For the text-containing cell, return its midpoint in [x, y] coordinate format. 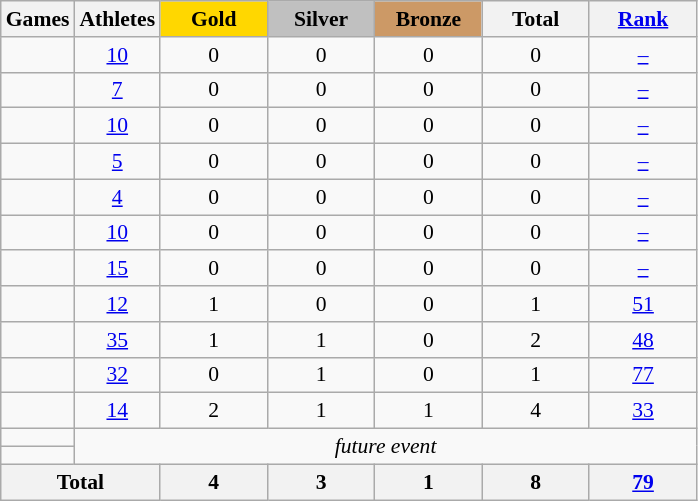
51 [642, 304]
15 [117, 269]
Athletes [117, 19]
79 [642, 482]
48 [642, 340]
Gold [214, 19]
Rank [642, 19]
future event [385, 447]
Bronze [428, 19]
7 [117, 90]
33 [642, 411]
32 [117, 375]
77 [642, 375]
3 [320, 482]
8 [536, 482]
14 [117, 411]
5 [117, 162]
Silver [320, 19]
Games [38, 19]
12 [117, 304]
35 [117, 340]
